Return [X, Y] of the center of cell containing provided text 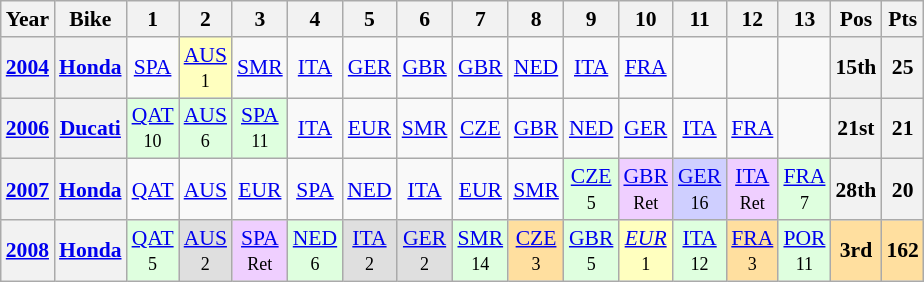
POR11 [804, 250]
AUS1 [206, 68]
5 [369, 19]
Ducati [90, 128]
QAT5 [153, 250]
CZE5 [592, 190]
EUR1 [646, 250]
2008 [28, 250]
QAT [153, 190]
FRA7 [804, 190]
2 [206, 19]
4 [315, 19]
9 [592, 19]
28th [856, 190]
SPA11 [260, 128]
162 [902, 250]
SPARet [260, 250]
20 [902, 190]
7 [480, 19]
ITA12 [700, 250]
2007 [28, 190]
GBR5 [592, 250]
GBRRet [646, 190]
21 [902, 128]
CZE [480, 128]
AUS [206, 190]
12 [752, 19]
21st [856, 128]
GER16 [700, 190]
Pts [902, 19]
10 [646, 19]
CZE3 [536, 250]
2006 [28, 128]
ITA2 [369, 250]
1 [153, 19]
AUS2 [206, 250]
ITARet [752, 190]
3 [260, 19]
11 [700, 19]
2004 [28, 68]
QAT10 [153, 128]
15th [856, 68]
FRA3 [752, 250]
8 [536, 19]
NED6 [315, 250]
3rd [856, 250]
25 [902, 68]
13 [804, 19]
Bike [90, 19]
AUS6 [206, 128]
SMR14 [480, 250]
GER2 [425, 250]
6 [425, 19]
Pos [856, 19]
Year [28, 19]
